Output the [X, Y] coordinate of the center of the cell containing the given text.  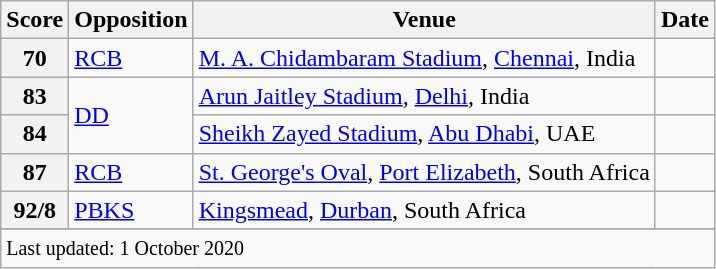
PBKS [131, 210]
83 [35, 96]
St. George's Oval, Port Elizabeth, South Africa [424, 172]
Sheikh Zayed Stadium, Abu Dhabi, UAE [424, 134]
M. A. Chidambaram Stadium, Chennai, India [424, 58]
Arun Jaitley Stadium, Delhi, India [424, 96]
Opposition [131, 20]
Last updated: 1 October 2020 [358, 248]
87 [35, 172]
84 [35, 134]
Venue [424, 20]
70 [35, 58]
Date [684, 20]
DD [131, 115]
92/8 [35, 210]
Kingsmead, Durban, South Africa [424, 210]
Score [35, 20]
